Output the [x, y] coordinate of the center of the cell containing the given text.  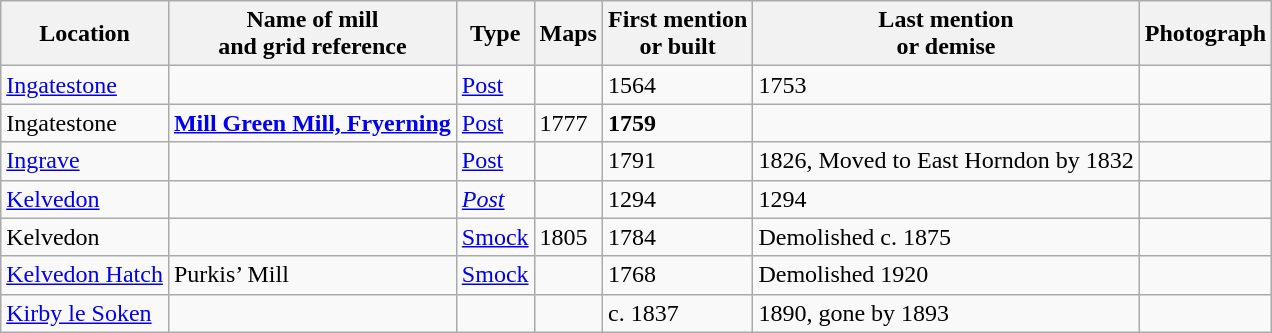
1777 [568, 123]
1759 [677, 123]
Maps [568, 34]
Purkis’ Mill [312, 275]
1791 [677, 161]
Demolished c. 1875 [946, 237]
1805 [568, 237]
1753 [946, 85]
Name of milland grid reference [312, 34]
1890, gone by 1893 [946, 313]
1768 [677, 275]
Kirby le Soken [85, 313]
Ingrave [85, 161]
Photograph [1205, 34]
Type [495, 34]
First mentionor built [677, 34]
c. 1837 [677, 313]
1784 [677, 237]
Demolished 1920 [946, 275]
1826, Moved to East Horndon by 1832 [946, 161]
1564 [677, 85]
Location [85, 34]
Last mention or demise [946, 34]
Mill Green Mill, Fryerning [312, 123]
Kelvedon Hatch [85, 275]
